Find where the given text appears and provide that cell's center as (x, y) coordinate. 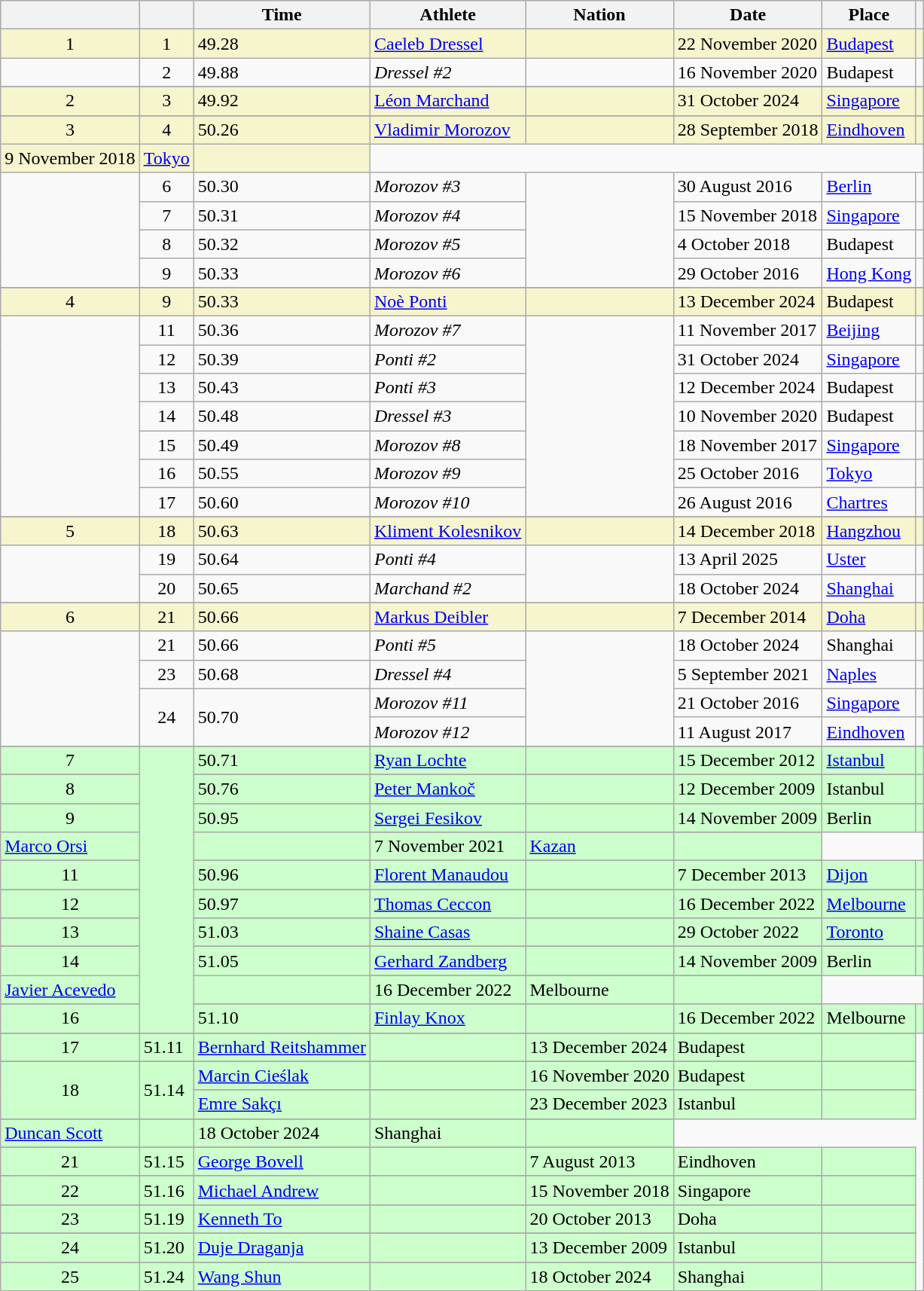
Place (869, 15)
Shaine Casas (447, 932)
50.71 (282, 760)
Kazan (599, 847)
28 September 2018 (748, 130)
Hong Kong (869, 273)
10 November 2020 (748, 417)
50.32 (282, 244)
12 December 2024 (748, 388)
Beijing (869, 330)
Thomas Ceccon (447, 904)
Michael Andrew (282, 1190)
Marco Orsi (70, 847)
50.26 (282, 130)
Noè Ponti (447, 301)
George Bovell (282, 1161)
49.88 (282, 72)
4 October 2018 (748, 244)
50.30 (282, 187)
51.24 (166, 1277)
13 December 2009 (599, 1247)
Kliment Kolesnikov (447, 531)
5 September 2021 (748, 674)
Dressel #4 (447, 674)
14 December 2018 (748, 531)
Ponti #2 (447, 359)
Javier Acevedo (70, 990)
Toronto (869, 932)
12 December 2009 (748, 789)
Chartres (869, 502)
29 October 2022 (748, 932)
49.28 (282, 44)
50.55 (282, 474)
Morozov #9 (447, 474)
Nation (599, 15)
50.68 (282, 674)
Sergei Fesikov (447, 817)
25 October 2016 (748, 474)
7 November 2021 (447, 847)
51.11 (166, 1047)
Uster (869, 560)
11 August 2017 (748, 731)
Duje Draganja (282, 1247)
50.31 (282, 215)
15 (166, 445)
Dressel #3 (447, 417)
Finlay Knox (447, 1018)
50.43 (282, 388)
Duncan Scott (70, 1133)
50.95 (282, 817)
9 November 2018 (70, 158)
Vladimir Morozov (447, 130)
Morozov #12 (447, 731)
51.05 (282, 961)
7 August 2013 (599, 1161)
Dressel #2 (447, 72)
51.14 (166, 1090)
50.64 (282, 560)
7 December 2014 (748, 617)
Florent Manaudou (447, 875)
22 November 2020 (748, 44)
30 August 2016 (748, 187)
Ryan Lochte (447, 760)
Bernhard Reitshammer (282, 1047)
51.15 (166, 1161)
22 (70, 1190)
50.48 (282, 417)
13 April 2025 (748, 560)
50.70 (282, 717)
20 October 2013 (599, 1219)
50.76 (282, 789)
Marcin Cieślak (282, 1076)
Hangzhou (869, 531)
50.65 (282, 588)
23 December 2023 (599, 1104)
51.20 (166, 1247)
Morozov #11 (447, 703)
Peter Mankoč (447, 789)
Marchand #2 (447, 588)
Ponti #5 (447, 645)
29 October 2016 (748, 273)
Athlete (447, 15)
51.19 (166, 1219)
Morozov #3 (447, 187)
50.36 (282, 330)
Time (282, 15)
Naples (869, 674)
Morozov #7 (447, 330)
18 November 2017 (748, 445)
51.16 (166, 1190)
Date (748, 15)
5 (70, 531)
Ponti #4 (447, 560)
21 October 2016 (748, 703)
Morozov #5 (447, 244)
Morozov #4 (447, 215)
25 (70, 1277)
Gerhard Zandberg (447, 961)
Morozov #8 (447, 445)
19 (166, 560)
Morozov #6 (447, 273)
50.63 (282, 531)
7 December 2013 (748, 875)
51.03 (282, 932)
26 August 2016 (748, 502)
Morozov #10 (447, 502)
50.96 (282, 875)
11 November 2017 (748, 330)
Markus Deibler (447, 617)
Dijon (869, 875)
15 December 2012 (748, 760)
50.97 (282, 904)
Emre Sakçı (282, 1104)
Caeleb Dressel (447, 44)
Wang Shun (282, 1277)
51.10 (282, 1018)
Léon Marchand (447, 101)
Ponti #3 (447, 388)
50.49 (282, 445)
Kenneth To (282, 1219)
50.60 (282, 502)
49.92 (282, 101)
20 (166, 588)
50.39 (282, 359)
